Locate the cell with the specified text and output its [X, Y] center coordinate. 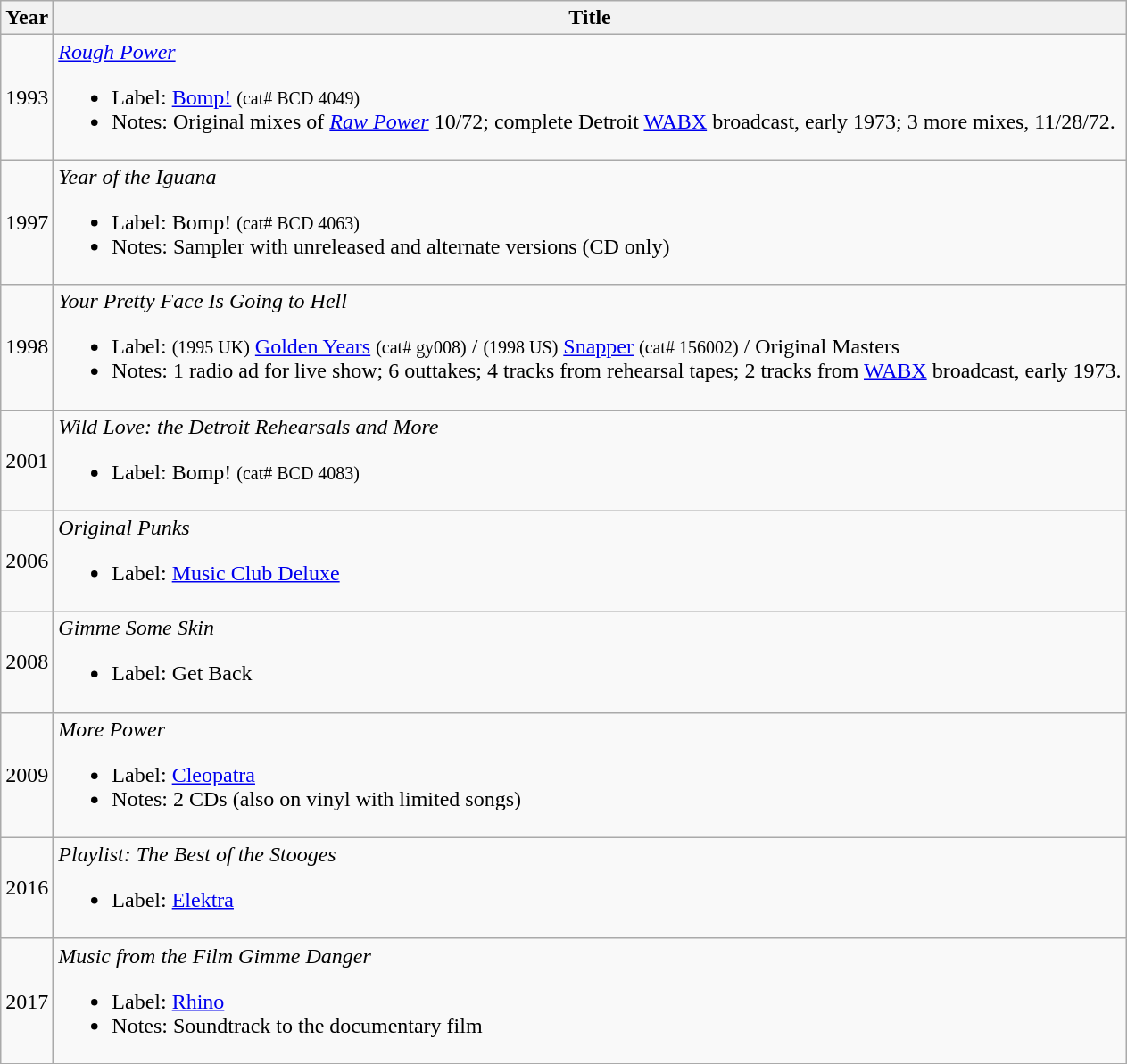
Playlist: The Best of the StoogesLabel: Elektra [590, 887]
Title [590, 18]
2008 [27, 662]
Gimme Some SkinLabel: Get Back [590, 662]
Year [27, 18]
1998 [27, 347]
Rough PowerLabel: Bomp! (cat# BCD 4049)Notes: Original mixes of Raw Power 10/72; complete Detroit WABX broadcast, early 1973; 3 more mixes, 11/28/72. [590, 97]
1993 [27, 97]
More PowerLabel: CleopatraNotes: 2 CDs (also on vinyl with limited songs) [590, 775]
Music from the Film Gimme DangerLabel: RhinoNotes: Soundtrack to the documentary film [590, 1001]
Year of the IguanaLabel: Bomp! (cat# BCD 4063)Notes: Sampler with unreleased and alternate versions (CD only) [590, 222]
2001 [27, 461]
Wild Love: the Detroit Rehearsals and MoreLabel: Bomp! (cat# BCD 4083) [590, 461]
2009 [27, 775]
1997 [27, 222]
Original PunksLabel: Music Club Deluxe [590, 561]
2017 [27, 1001]
2016 [27, 887]
2006 [27, 561]
